Identify which cell holds the provided text, then report its [x, y] central coordinate. 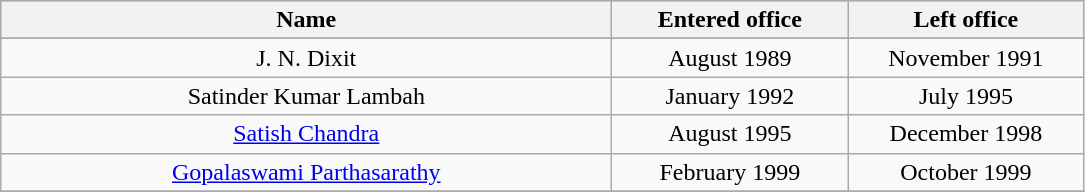
J. N. Dixit [306, 58]
Entered office [730, 20]
January 1992 [730, 96]
Name [306, 20]
August 1995 [730, 134]
Gopalaswami Parthasarathy [306, 172]
August 1989 [730, 58]
Left office [966, 20]
Satish Chandra [306, 134]
Satinder Kumar Lambah [306, 96]
February 1999 [730, 172]
October 1999 [966, 172]
November 1991 [966, 58]
December 1998 [966, 134]
July 1995 [966, 96]
